Pinpoint the cell where the given text exists, returning its (X, Y) midpoint coordinate. 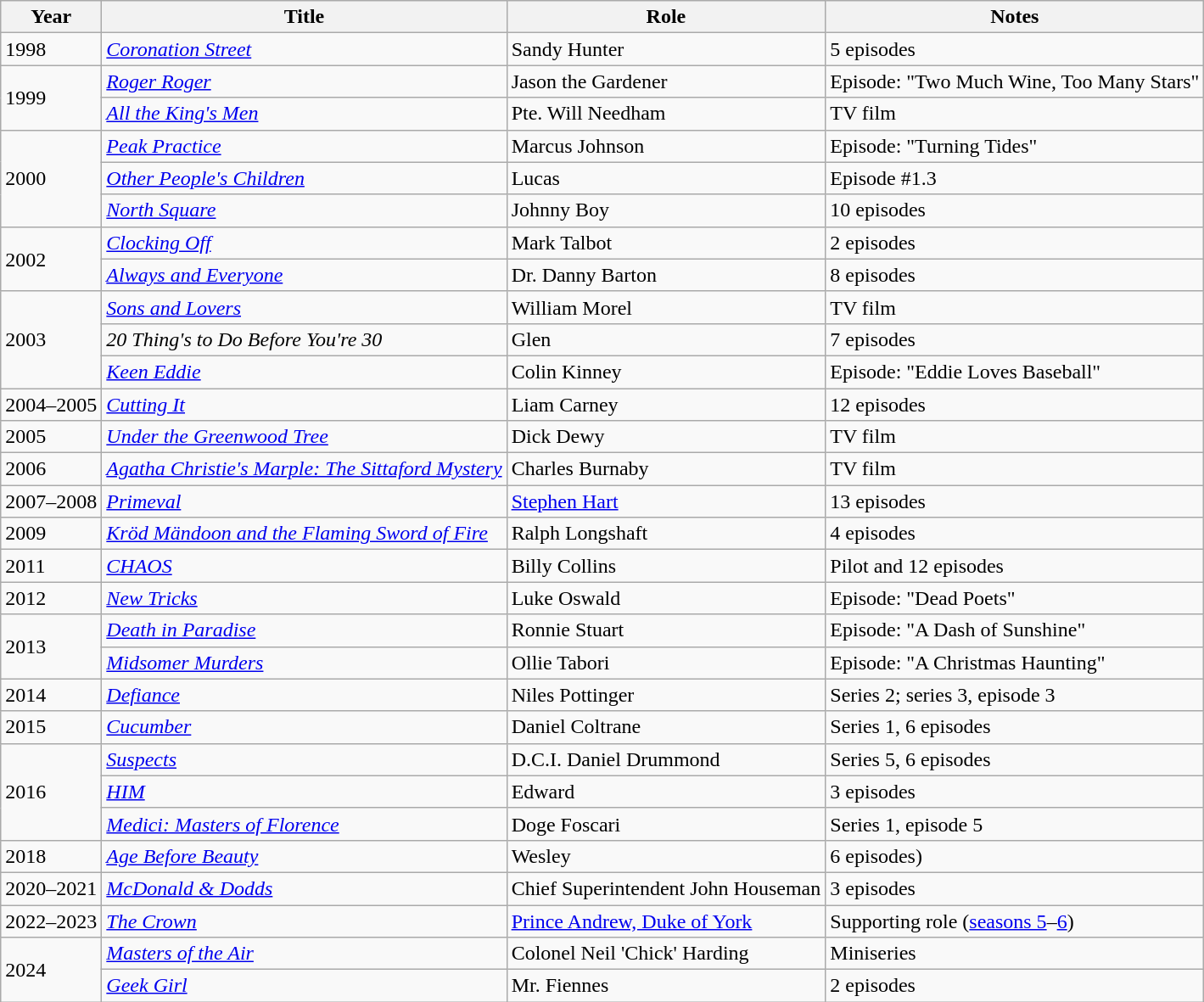
Episode: "A Christmas Haunting" (1015, 663)
1998 (51, 49)
Kröd Mändoon and the Flaming Sword of Fire (304, 534)
William Morel (666, 307)
Doge Foscari (666, 824)
2002 (51, 259)
20 Thing's to Do Before You're 30 (304, 339)
Age Before Beauty (304, 856)
Series 5, 6 episodes (1015, 759)
Masters of the Air (304, 954)
Billy Collins (666, 566)
7 episodes (1015, 339)
Death in Paradise (304, 630)
D.C.I. Daniel Drummond (666, 759)
2007–2008 (51, 501)
Dick Dewy (666, 437)
Mr. Fiennes (666, 986)
Under the Greenwood Tree (304, 437)
Coronation Street (304, 49)
Pte. Will Needham (666, 114)
Wesley (666, 856)
Keen Eddie (304, 372)
2003 (51, 339)
Agatha Christie's Marple: The Sittaford Mystery (304, 469)
Ollie Tabori (666, 663)
1999 (51, 98)
Sandy Hunter (666, 49)
Suspects (304, 759)
2006 (51, 469)
10 episodes (1015, 210)
Prince Andrew, Duke of York (666, 921)
Johnny Boy (666, 210)
Charles Burnaby (666, 469)
Colin Kinney (666, 372)
Medici: Masters of Florence (304, 824)
2013 (51, 647)
Lucas (666, 178)
2012 (51, 598)
Peak Practice (304, 146)
All the King's Men (304, 114)
Miniseries (1015, 954)
Episode: "Two Much Wine, Too Many Stars" (1015, 81)
CHAOS (304, 566)
Episode: "A Dash of Sunshine" (1015, 630)
Episode #1.3 (1015, 178)
Primeval (304, 501)
Episode: "Dead Poets" (1015, 598)
Role (666, 17)
4 episodes (1015, 534)
Series 1, episode 5 (1015, 824)
2004–2005 (51, 405)
Stephen Hart (666, 501)
Other People's Children (304, 178)
2024 (51, 970)
Glen (666, 339)
Geek Girl (304, 986)
Title (304, 17)
Luke Oswald (666, 598)
Roger Roger (304, 81)
Marcus Johnson (666, 146)
Always and Everyone (304, 275)
Liam Carney (666, 405)
2018 (51, 856)
Series 2; series 3, episode 3 (1015, 695)
Edward (666, 792)
Cucumber (304, 727)
Dr. Danny Barton (666, 275)
Midsomer Murders (304, 663)
Episode: "Turning Tides" (1015, 146)
Pilot and 12 episodes (1015, 566)
North Square (304, 210)
Jason the Gardener (666, 81)
Clocking Off (304, 243)
Niles Pottinger (666, 695)
Episode: "Eddie Loves Baseball" (1015, 372)
2014 (51, 695)
2000 (51, 178)
Supporting role (seasons 5–6) (1015, 921)
Colonel Neil 'Chick' Harding (666, 954)
Mark Talbot (666, 243)
13 episodes (1015, 501)
Notes (1015, 17)
2015 (51, 727)
Cutting It (304, 405)
Chief Superintendent John Houseman (666, 888)
2009 (51, 534)
2022–2023 (51, 921)
Series 1, 6 episodes (1015, 727)
2016 (51, 792)
8 episodes (1015, 275)
5 episodes (1015, 49)
New Tricks (304, 598)
McDonald & Dodds (304, 888)
12 episodes (1015, 405)
Sons and Lovers (304, 307)
Daniel Coltrane (666, 727)
The Crown (304, 921)
Ralph Longshaft (666, 534)
Defiance (304, 695)
Year (51, 17)
6 episodes) (1015, 856)
2005 (51, 437)
2020–2021 (51, 888)
2011 (51, 566)
Ronnie Stuart (666, 630)
HIM (304, 792)
